Determine the [x, y] coordinate at the center of the cell enclosing the given text.  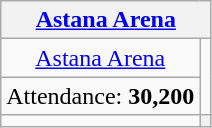
Attendance: 30,200 [100, 96]
